Provide the [x, y] coordinate of the cell's center where the given text is located.  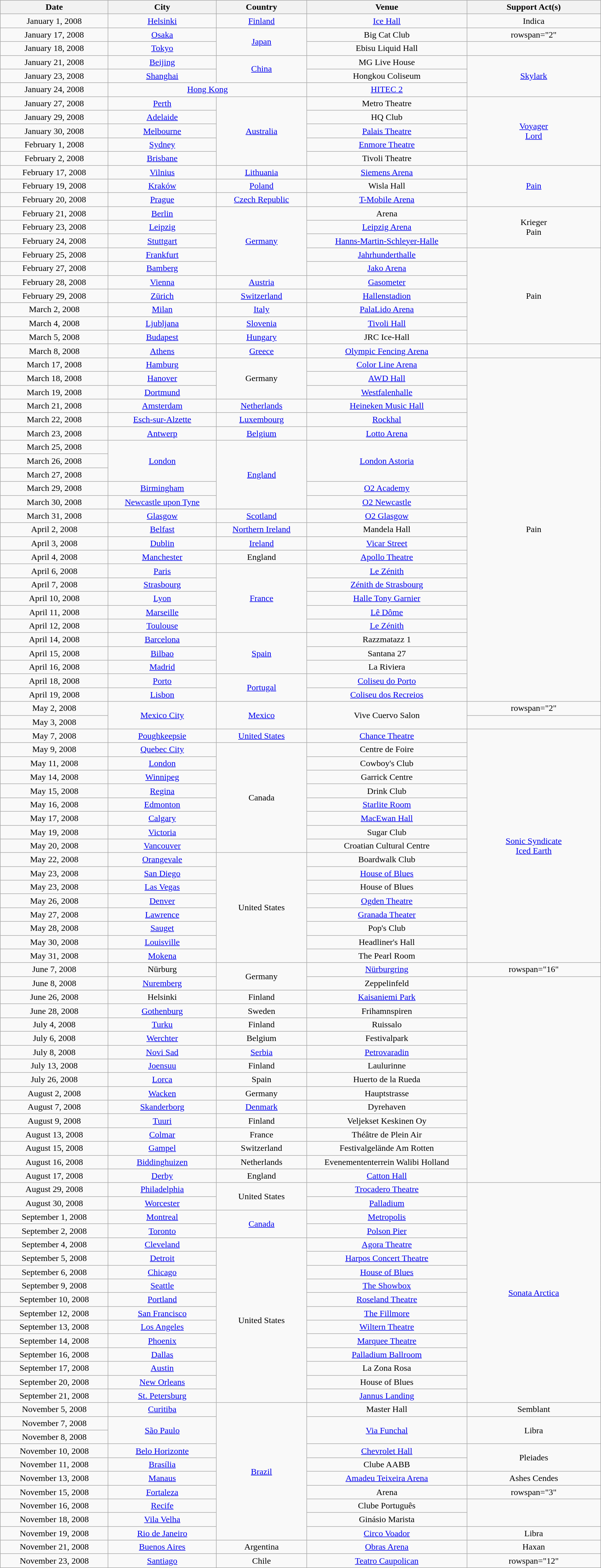
Frihamnspiren [387, 1011]
Rockhal [387, 420]
Czech Republic [261, 200]
May 16, 2008 [54, 804]
Louisville [162, 942]
April 10, 2008 [54, 598]
Leipzig [162, 227]
Gothenburg [162, 1011]
Stuttgart [162, 241]
Huerto de la Rueda [387, 1080]
February 17, 2008 [54, 172]
March 8, 2008 [54, 351]
Quebec City [162, 750]
September 17, 2008 [54, 1368]
Dublin [162, 543]
Vienna [162, 282]
November 8, 2008 [54, 1437]
Semblant [534, 1409]
Manchester [162, 557]
Luxembourg [261, 420]
O2 Newcastle [387, 502]
Scotland [261, 516]
Enmore Theatre [387, 144]
January 1, 2008 [54, 21]
Vancouver [162, 846]
January 24, 2008 [54, 90]
April 7, 2008 [54, 584]
Regina [162, 791]
Mexico City [162, 715]
Starlite Room [387, 804]
Glasgow [162, 516]
City [162, 7]
Master Hall [387, 1409]
Australia [261, 131]
Pleiades [534, 1457]
April 16, 2008 [54, 667]
September 10, 2008 [54, 1300]
Sydney [162, 144]
Edmonton [162, 804]
Belo Horizonte [162, 1451]
June 28, 2008 [54, 1011]
August 15, 2008 [54, 1148]
Sonic SyndicateIced Earth [534, 846]
Bamberg [162, 268]
O2 Academy [387, 488]
Roseland Theatre [387, 1300]
Rio de Janeiro [162, 1533]
Evenemententerrein Walibi Holland [387, 1162]
Zeppelinfeld [387, 983]
Hanover [162, 378]
Lorca [162, 1080]
Date [54, 7]
Headliner's Hall [387, 942]
Chicago [162, 1272]
San Diego [162, 873]
April 18, 2008 [54, 681]
March 25, 2008 [54, 447]
November 13, 2008 [54, 1478]
St. Petersburg [162, 1396]
Paris [162, 571]
Turku [162, 1024]
May 3, 2008 [54, 722]
Marquee Theatre [387, 1341]
April 4, 2008 [54, 557]
Apollo Theatre [387, 557]
Milan [162, 310]
March 30, 2008 [54, 502]
August 16, 2008 [54, 1162]
Petrovaradin [387, 1052]
March 26, 2008 [54, 461]
Buenos Aires [162, 1547]
Gasometer [387, 282]
March 27, 2008 [54, 475]
Japan [261, 42]
Jannus Landing [387, 1396]
June 8, 2008 [54, 983]
February 25, 2008 [54, 255]
March 18, 2008 [54, 378]
January 17, 2008 [54, 35]
Colmar [162, 1135]
Westfalenhalle [387, 392]
March 31, 2008 [54, 516]
March 21, 2008 [54, 406]
Recife [162, 1506]
Budapest [162, 337]
Tivoli Theatre [387, 158]
Berlin [162, 213]
Chile [261, 1561]
March 29, 2008 [54, 488]
Brazil [261, 1472]
Strasbourg [162, 584]
rowspan="16" [534, 969]
Joensuu [162, 1066]
Ogden Theatre [387, 901]
Italy [261, 310]
Birmingham [162, 488]
June 26, 2008 [54, 997]
September 6, 2008 [54, 1272]
Lawrence [162, 915]
Country [261, 7]
Croatian Cultural Centre [387, 846]
April 11, 2008 [54, 612]
March 19, 2008 [54, 392]
Metro Theatre [387, 103]
rowspan="3" [534, 1492]
April 2, 2008 [54, 530]
Tivoli Hall [387, 323]
Ireland [261, 543]
Las Vegas [162, 887]
Clube Português [387, 1506]
Olympic Fencing Arena [387, 351]
Brasília [162, 1464]
January 29, 2008 [54, 117]
Catton Hall [387, 1176]
Poughkeepsie [162, 736]
Denmark [261, 1107]
Trocadero Theatre [387, 1189]
February 27, 2008 [54, 268]
May 19, 2008 [54, 832]
Porto [162, 681]
Wiltern Theatre [387, 1327]
Kaisaniemi Park [387, 997]
May 27, 2008 [54, 915]
Coliseu dos Recreios [387, 695]
HITEC 2 [387, 90]
VoyagerLord [534, 131]
Tuuri [162, 1121]
Detroit [162, 1258]
Wacken [162, 1093]
February 2, 2008 [54, 158]
Winnipeg [162, 777]
April 12, 2008 [54, 626]
March 4, 2008 [54, 323]
Adelaide [162, 117]
November 5, 2008 [54, 1409]
September 21, 2008 [54, 1396]
O2 Glasgow [387, 516]
Worcester [162, 1203]
China [261, 69]
Polson Pier [387, 1231]
Ashes Cendes [534, 1478]
Orangevale [162, 860]
September 14, 2008 [54, 1341]
Wisla Hall [387, 186]
PalaLido Arena [387, 310]
Nuremberg [162, 983]
AWD Hall [387, 378]
Austin [162, 1368]
La Zona Rosa [387, 1368]
Siemens Arena [387, 172]
January 23, 2008 [54, 76]
Boardwalk Club [387, 860]
Skanderborg [162, 1107]
July 4, 2008 [54, 1024]
KriegerPain [534, 227]
March 23, 2008 [54, 433]
June 7, 2008 [54, 969]
March 5, 2008 [54, 337]
September 13, 2008 [54, 1327]
Granada Theater [387, 915]
Hungary [261, 337]
Nürburgring [387, 969]
Chance Theatre [387, 736]
May 28, 2008 [54, 928]
Gampel [162, 1148]
Portland [162, 1300]
Ginásio Marista [387, 1520]
Belfast [162, 530]
Osaka [162, 35]
April 6, 2008 [54, 571]
February 24, 2008 [54, 241]
Antwerp [162, 433]
March 2, 2008 [54, 310]
August 30, 2008 [54, 1203]
Teatro Caupolican [387, 1561]
Bilbao [162, 653]
Novi Sad [162, 1052]
Biddinghuizen [162, 1162]
May 15, 2008 [54, 791]
Manaus [162, 1478]
Zürich [162, 296]
Cleveland [162, 1244]
Newcastle upon Tyne [162, 502]
February 28, 2008 [54, 282]
Palais Theatre [387, 131]
Théâtre de Plein Air [387, 1135]
March 17, 2008 [54, 364]
Chevrolet Hall [387, 1451]
Laulurinne [387, 1066]
February 23, 2008 [54, 227]
May 7, 2008 [54, 736]
May 2, 2008 [54, 708]
September 4, 2008 [54, 1244]
April 15, 2008 [54, 653]
New Orleans [162, 1382]
September 2, 2008 [54, 1231]
Cowboy's Club [387, 763]
Vila Velha [162, 1520]
Argentina [261, 1547]
November 7, 2008 [54, 1423]
Prague [162, 200]
Big Cat Club [387, 35]
rowspan="12" [534, 1561]
May 26, 2008 [54, 901]
Lithuania [261, 172]
Lyon [162, 598]
Hallenstadion [387, 296]
Denver [162, 901]
Greece [261, 351]
November 23, 2008 [54, 1561]
Marseille [162, 612]
September 12, 2008 [54, 1313]
Nürburg [162, 969]
Lisbon [162, 695]
Hanns-Martin-Schleyer-Halle [387, 241]
Frankfurt [162, 255]
Santiago [162, 1561]
Victoria [162, 832]
September 1, 2008 [54, 1217]
Barcelona [162, 640]
Hauptstrasse [387, 1093]
May 31, 2008 [54, 956]
Drink Club [387, 791]
Shanghai [162, 76]
Philadelphia [162, 1189]
São Paulo [162, 1430]
Ebisu Liquid Hall [387, 48]
Garrick Centre [387, 777]
July 13, 2008 [54, 1066]
Via Funchal [387, 1430]
Festivalgelände Am Rotten [387, 1148]
Esch-sur-Alzette [162, 420]
Montreal [162, 1217]
February 21, 2008 [54, 213]
August 13, 2008 [54, 1135]
November 10, 2008 [54, 1451]
November 19, 2008 [54, 1533]
Mexico [261, 715]
January 21, 2008 [54, 62]
MG Live House [387, 62]
MacEwan Hall [387, 818]
Circo Voador [387, 1533]
Ice Hall [387, 21]
Venue [387, 7]
August 2, 2008 [54, 1093]
Portugal [261, 688]
Poland [261, 186]
Palladium Ballroom [387, 1355]
Vilnius [162, 172]
Vive Cuervo Salon [387, 715]
September 20, 2008 [54, 1382]
Slovenia [261, 323]
Mokena [162, 956]
Curitiba [162, 1409]
Los Angeles [162, 1327]
Leipzig Arena [387, 227]
Clube AABB [387, 1464]
May 22, 2008 [54, 860]
Kraków [162, 186]
Austria [261, 282]
Palladium [387, 1203]
Hongkou Coliseum [387, 76]
January 30, 2008 [54, 131]
Color Line Arena [387, 364]
Centre de Foire [387, 750]
Dallas [162, 1355]
April 14, 2008 [54, 640]
July 8, 2008 [54, 1052]
Sugar Club [387, 832]
Hong Kong [208, 90]
January 27, 2008 [54, 103]
Razzmatazz 1 [387, 640]
Dyrehaven [387, 1107]
Metropolis [387, 1217]
The Showbox [387, 1286]
Santana 27 [387, 653]
Sweden [261, 1011]
May 30, 2008 [54, 942]
August 9, 2008 [54, 1121]
Melbourne [162, 131]
La Riviera [387, 667]
Hamburg [162, 364]
T-Mobile Arena [387, 200]
London Astoria [387, 461]
January 18, 2008 [54, 48]
April 19, 2008 [54, 695]
Ljubljana [162, 323]
August 17, 2008 [54, 1176]
Toronto [162, 1231]
February 20, 2008 [54, 200]
Haxan [534, 1547]
Serbia [261, 1052]
Obras Arena [387, 1547]
February 19, 2008 [54, 186]
Festivalpark [387, 1038]
Brisbane [162, 158]
Madrid [162, 667]
Calgary [162, 818]
July 26, 2008 [54, 1080]
Amadeu Teixeira Arena [387, 1478]
February 1, 2008 [54, 144]
Vicar Street [387, 543]
Jako Arena [387, 268]
April 3, 2008 [54, 543]
Fortaleza [162, 1492]
Heineken Music Hall [387, 406]
November 11, 2008 [54, 1464]
Veljekset Keskinen Oy [387, 1121]
Dortmund [162, 392]
March 22, 2008 [54, 420]
May 20, 2008 [54, 846]
Jahrhunderthalle [387, 255]
September 9, 2008 [54, 1286]
Agora Theatre [387, 1244]
Support Act(s) [534, 7]
Skylark [534, 76]
May 9, 2008 [54, 750]
November 15, 2008 [54, 1492]
Seattle [162, 1286]
September 5, 2008 [54, 1258]
Coliseu do Porto [387, 681]
Halle Tony Garnier [387, 598]
JRC Ice-Hall [387, 337]
Beijing [162, 62]
Toulouse [162, 626]
September 16, 2008 [54, 1355]
May 11, 2008 [54, 763]
Zénith de Strasbourg [387, 584]
Sonata Arctica [534, 1292]
Athens [162, 351]
November 18, 2008 [54, 1520]
San Francisco [162, 1313]
The Pearl Room [387, 956]
May 14, 2008 [54, 777]
November 21, 2008 [54, 1547]
Indica [534, 21]
Werchter [162, 1038]
Lê Dôme [387, 612]
August 29, 2008 [54, 1189]
November 16, 2008 [54, 1506]
Amsterdam [162, 406]
August 7, 2008 [54, 1107]
Pop's Club [387, 928]
The Fillmore [387, 1313]
May 17, 2008 [54, 818]
HQ Club [387, 117]
Sauget [162, 928]
Mandela Hall [387, 530]
Ruissalo [387, 1024]
Phoenix [162, 1341]
Northern Ireland [261, 530]
Perth [162, 103]
Derby [162, 1176]
Harpos Concert Theatre [387, 1258]
February 29, 2008 [54, 296]
Tokyo [162, 48]
July 6, 2008 [54, 1038]
Lotto Arena [387, 433]
